Identify which cell holds the provided text, then report its (x, y) central coordinate. 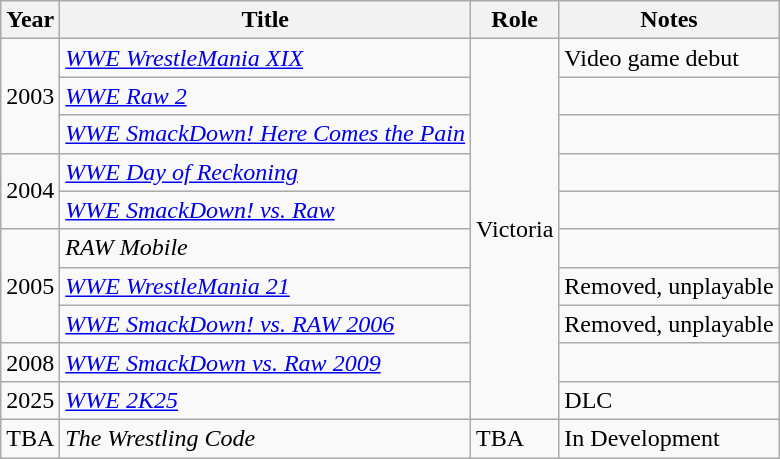
WWE SmackDown! vs. Raw (266, 210)
WWE Raw 2 (266, 96)
2025 (30, 400)
WWE WrestleMania 21 (266, 286)
WWE 2K25 (266, 400)
WWE WrestleMania XIX (266, 58)
2005 (30, 286)
2003 (30, 96)
WWE Day of Reckoning (266, 172)
WWE SmackDown! Here Comes the Pain (266, 134)
2004 (30, 191)
DLC (669, 400)
Role (515, 20)
The Wrestling Code (266, 438)
Year (30, 20)
WWE SmackDown vs. Raw 2009 (266, 362)
WWE SmackDown! vs. RAW 2006 (266, 324)
2008 (30, 362)
Video game debut (669, 58)
Notes (669, 20)
Victoria (515, 230)
RAW Mobile (266, 248)
In Development (669, 438)
Title (266, 20)
